Locate the cell with the specified text and output its (x, y) center coordinate. 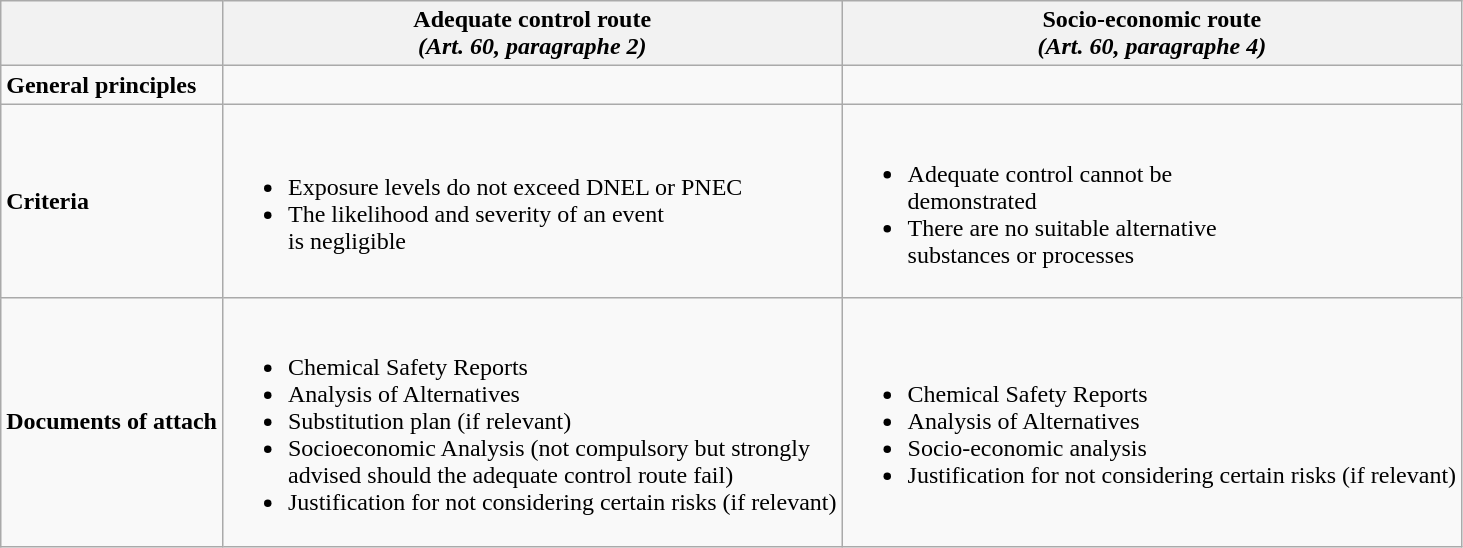
Exposure levels do not exceed DNEL or PNEC The likelihood and severity of an event is negligible (532, 201)
Chemical Safety ReportsAnalysis of AlternativesSocio-economic analysisJustification for not considering certain risks (if relevant) (1152, 422)
General principles (112, 85)
Adequate control cannot be demonstrated There are no suitable alternative substances or processes (1152, 201)
Documents of attach (112, 422)
Criteria (112, 201)
Socio-economic route (Art. 60, paragraphe 4) (1152, 34)
Adequate control route (Art. 60, paragraphe 2) (532, 34)
